Find where the given text appears and provide that cell's center as (X, Y) coordinate. 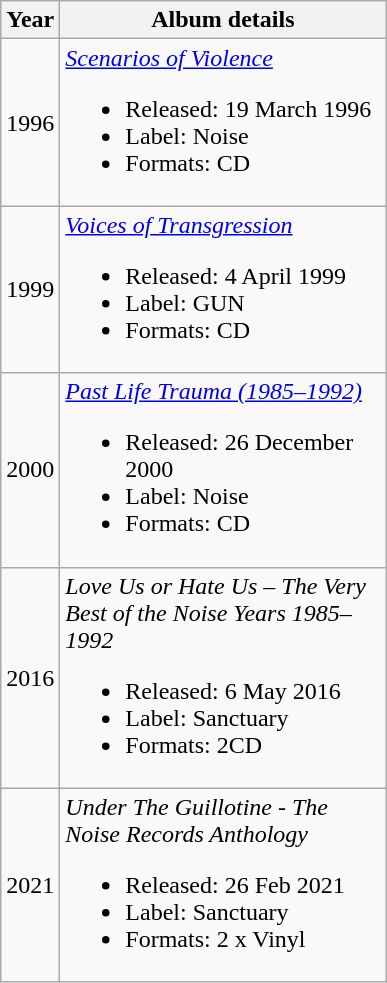
1999 (30, 290)
Past Life Trauma (1985–1992)Released: 26 December 2000Label: NoiseFormats: CD (223, 470)
2000 (30, 470)
Voices of TransgressionReleased: 4 April 1999Label: GUNFormats: CD (223, 290)
Under The Guillotine - The Noise Records AnthologyReleased: 26 Feb 2021Label: SanctuaryFormats: 2 x Vinyl (223, 885)
Year (30, 20)
Scenarios of ViolenceReleased: 19 March 1996Label: NoiseFormats: CD (223, 122)
Album details (223, 20)
2016 (30, 678)
1996 (30, 122)
Love Us or Hate Us – The Very Best of the Noise Years 1985–1992Released: 6 May 2016Label: SanctuaryFormats: 2CD (223, 678)
2021 (30, 885)
